Determine the [x, y] coordinate at the center of the cell enclosing the given text.  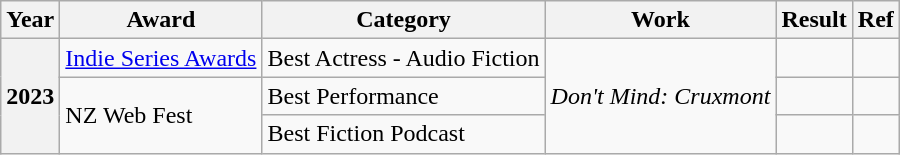
Ref [876, 20]
Don't Mind: Cruxmont [660, 96]
NZ Web Fest [161, 115]
Work [660, 20]
Category [404, 20]
Result [814, 20]
Year [30, 20]
Best Fiction Podcast [404, 134]
Award [161, 20]
Best Actress - Audio Fiction [404, 58]
Indie Series Awards [161, 58]
Best Performance [404, 96]
2023 [30, 96]
